Find where the given text appears and provide that cell's center as (x, y) coordinate. 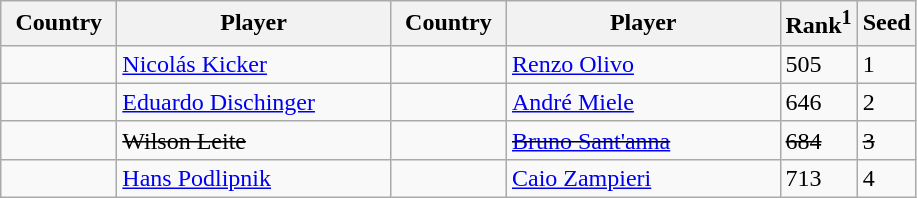
Rank1 (818, 24)
2 (886, 102)
Wilson Leite (254, 140)
Bruno Sant'anna (643, 140)
Nicolás Kicker (254, 64)
505 (818, 64)
Hans Podlipnik (254, 178)
684 (818, 140)
Seed (886, 24)
André Miele (643, 102)
713 (818, 178)
Renzo Olivo (643, 64)
3 (886, 140)
Eduardo Dischinger (254, 102)
4 (886, 178)
Caio Zampieri (643, 178)
646 (818, 102)
1 (886, 64)
